Output the (X, Y) coordinate of the center of the cell containing the given text.  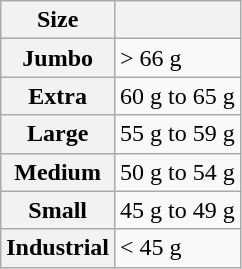
< 45 g (178, 248)
Extra (58, 96)
55 g to 59 g (178, 134)
Medium (58, 172)
> 66 g (178, 58)
50 g to 54 g (178, 172)
45 g to 49 g (178, 210)
Small (58, 210)
Jumbo (58, 58)
Large (58, 134)
60 g to 65 g (178, 96)
Size (58, 20)
Industrial (58, 248)
